Find where the given text appears and provide that cell's center as (x, y) coordinate. 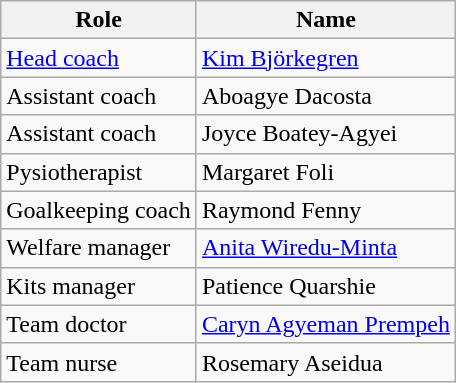
Anita Wiredu-Minta (326, 248)
Rosemary Aseidua (326, 362)
Head coach (99, 58)
Margaret Foli (326, 172)
Aboagye Dacosta (326, 96)
Team doctor (99, 324)
Role (99, 20)
Team nurse (99, 362)
Joyce Boatey-Agyei (326, 134)
Welfare manager (99, 248)
Kim Björkegren (326, 58)
Kits manager (99, 286)
Goalkeeping coach (99, 210)
Caryn Agyeman Prempeh (326, 324)
Pysiotherapist (99, 172)
Patience Quarshie (326, 286)
Raymond Fenny (326, 210)
Name (326, 20)
